Return (x, y) of the center of cell containing provided text 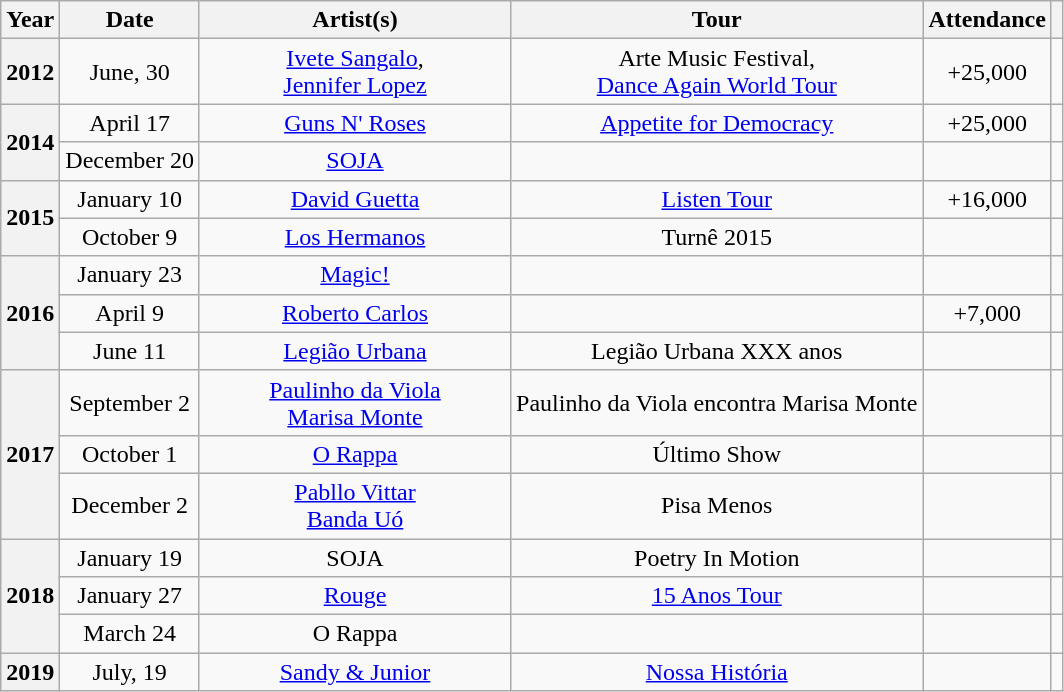
December 20 (130, 161)
Paulinho da Viola encontra Marisa Monte (717, 402)
Year (30, 20)
Poetry In Motion (717, 557)
Ivete Sangalo,Jennifer Lopez (354, 72)
March 24 (130, 634)
Último Show (717, 454)
June 11 (130, 351)
January 23 (130, 275)
Los Hermanos (354, 237)
Date (130, 20)
January 19 (130, 557)
January 27 (130, 596)
Sandy & Junior (354, 672)
David Guetta (354, 199)
Paulinho da ViolaMarisa Monte (354, 402)
15 Anos Tour (717, 596)
Rouge (354, 596)
Appetite for Democracy (717, 123)
January 10 (130, 199)
+16,000 (987, 199)
2018 (30, 595)
Tour (717, 20)
Magic! (354, 275)
September 2 (130, 402)
Legião Urbana XXX anos (717, 351)
July, 19 (130, 672)
2019 (30, 672)
Turnê 2015 (717, 237)
June, 30 (130, 72)
+7,000 (987, 313)
April 17 (130, 123)
Pisa Menos (717, 506)
Roberto Carlos (354, 313)
Nossa História (717, 672)
Guns N' Roses (354, 123)
2012 (30, 72)
Arte Music Festival,Dance Again World Tour (717, 72)
2016 (30, 313)
Listen Tour (717, 199)
Pabllo VittarBanda Uó (354, 506)
April 9 (130, 313)
2017 (30, 454)
October 1 (130, 454)
Artist(s) (354, 20)
Attendance (987, 20)
2014 (30, 142)
2015 (30, 218)
October 9 (130, 237)
December 2 (130, 506)
Legião Urbana (354, 351)
